Detect which cell encompasses the target text, then output its [X, Y] center coordinate. 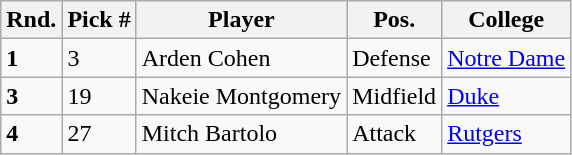
Nakeie Montgomery [241, 96]
1 [32, 58]
4 [32, 134]
Player [241, 20]
27 [99, 134]
Arden Cohen [241, 58]
Rutgers [506, 134]
Pos. [394, 20]
College [506, 20]
19 [99, 96]
Defense [394, 58]
Notre Dame [506, 58]
Rnd. [32, 20]
Pick # [99, 20]
Attack [394, 134]
Mitch Bartolo [241, 134]
Duke [506, 96]
Midfield [394, 96]
